Pinpoint the cell where the given text exists, returning its [X, Y] midpoint coordinate. 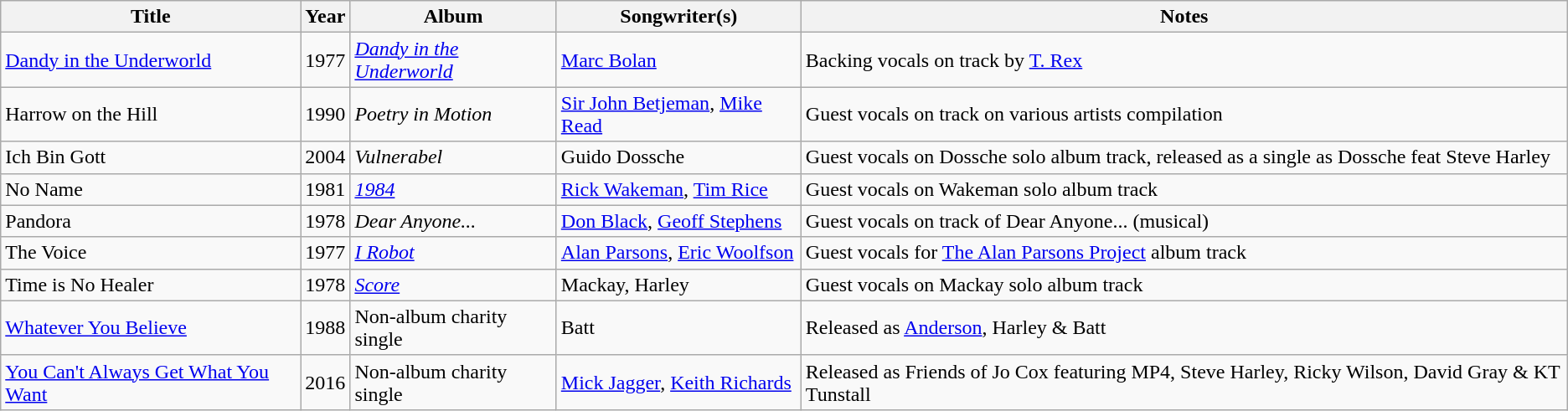
Guest vocals for The Alan Parsons Project album track [1184, 253]
Mackay, Harley [678, 285]
Guest vocals on track of Dear Anyone... (musical) [1184, 221]
Guest vocals on track on various artists compilation [1184, 114]
Songwriter(s) [678, 17]
Ich Bin Gott [151, 157]
Notes [1184, 17]
2004 [325, 157]
Mick Jagger, Keith Richards [678, 382]
Title [151, 17]
You Can't Always Get What You Want [151, 382]
Guest vocals on Wakeman solo album track [1184, 189]
Released as Friends of Jo Cox featuring MP4, Steve Harley, Ricky Wilson, David Gray & KT Tunstall [1184, 382]
The Voice [151, 253]
Poetry in Motion [453, 114]
2016 [325, 382]
I Robot [453, 253]
Whatever You Believe [151, 328]
Batt [678, 328]
Alan Parsons, Eric Woolfson [678, 253]
Backing vocals on track by T. Rex [1184, 60]
Year [325, 17]
Sir John Betjeman, Mike Read [678, 114]
Pandora [151, 221]
1990 [325, 114]
Harrow on the Hill [151, 114]
Guido Dossche [678, 157]
Dear Anyone... [453, 221]
Score [453, 285]
Released as Anderson, Harley & Batt [1184, 328]
Guest vocals on Mackay solo album track [1184, 285]
Rick Wakeman, Tim Rice [678, 189]
Marc Bolan [678, 60]
Time is No Healer [151, 285]
Don Black, Geoff Stephens [678, 221]
No Name [151, 189]
1984 [453, 189]
Album [453, 17]
1988 [325, 328]
Vulnerabel [453, 157]
1981 [325, 189]
Guest vocals on Dossche solo album track, released as a single as Dossche feat Steve Harley [1184, 157]
